Return (x, y) of the center of cell containing provided text 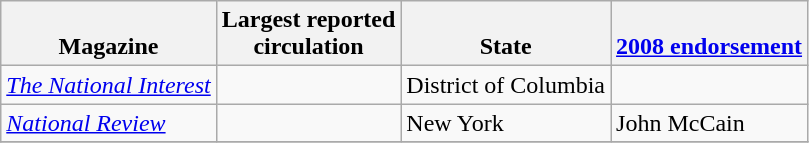
Largest reportedcirculation (308, 34)
The National Interest (109, 85)
State (506, 34)
2008 endorsement (710, 34)
District of Columbia (506, 85)
National Review (109, 123)
Magazine (109, 34)
John McCain (710, 123)
New York (506, 123)
